Provide the [X, Y] coordinate of the cell's center where the given text is located.  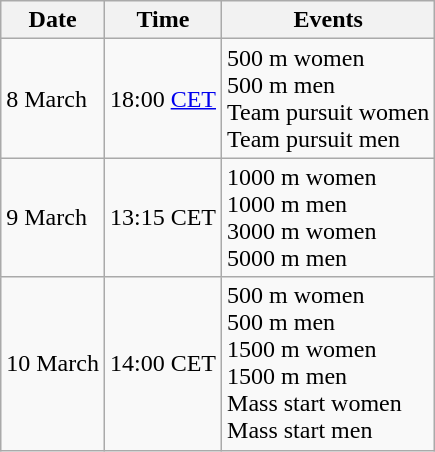
18:00 CET [162, 98]
14:00 CET [162, 364]
Events [328, 20]
9 March [53, 218]
8 March [53, 98]
13:15 CET [162, 218]
10 March [53, 364]
Date [53, 20]
500 m women500 m menTeam pursuit womenTeam pursuit men [328, 98]
Time [162, 20]
500 m women500 m men1500 m women1500 m menMass start womenMass start men [328, 364]
1000 m women1000 m men3000 m women5000 m men [328, 218]
